Search for the cell housing the specified text and yield its (x, y) center coordinate. 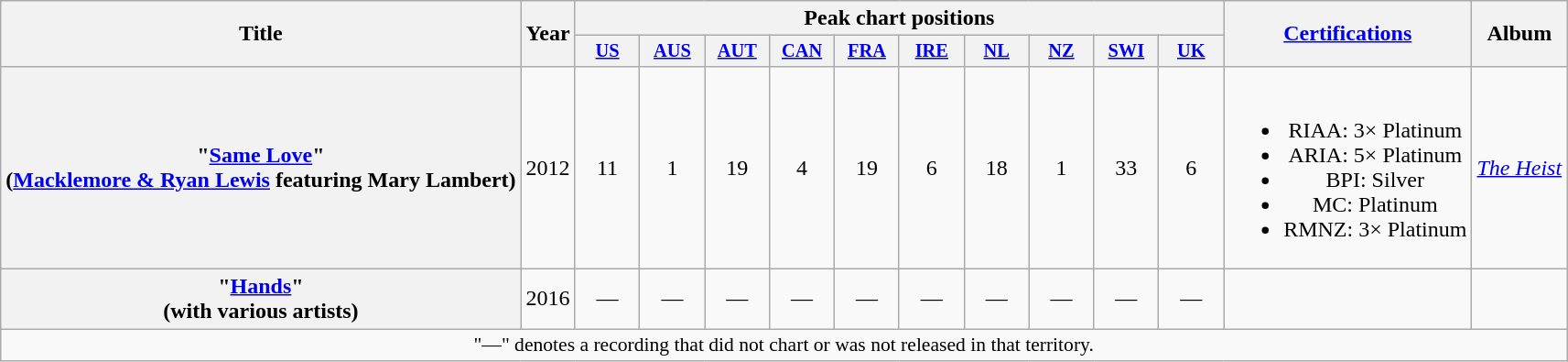
CAN (802, 51)
Year (547, 34)
2016 (547, 299)
RIAA: 3× PlatinumARIA: 5× PlatinumBPI: SilverMC: PlatinumRMNZ: 3× Platinum (1347, 167)
AUT (738, 51)
Title (261, 34)
NL (996, 51)
11 (608, 167)
IRE (932, 51)
18 (996, 167)
Album (1519, 34)
Certifications (1347, 34)
UK (1192, 51)
"Same Love"(Macklemore & Ryan Lewis featuring Mary Lambert) (261, 167)
NZ (1062, 51)
FRA (868, 51)
Peak chart positions (899, 18)
US (608, 51)
The Heist (1519, 167)
AUS (672, 51)
4 (802, 167)
"Hands"(with various artists) (261, 299)
2012 (547, 167)
33 (1126, 167)
"—" denotes a recording that did not chart or was not released in that territory. (784, 346)
SWI (1126, 51)
